Provide the [X, Y] coordinate of the cell's center where the given text is located.  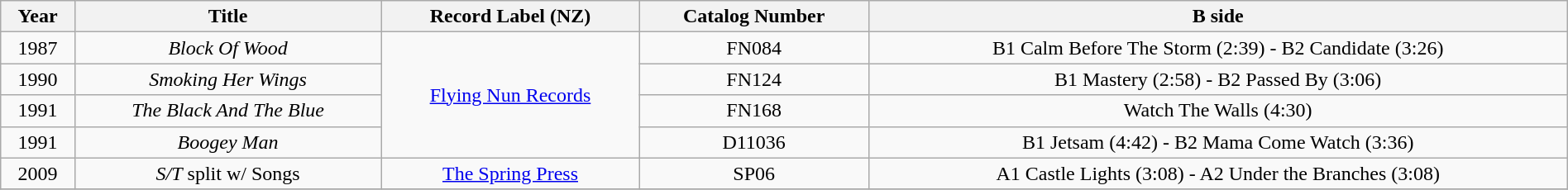
Flying Nun Records [510, 95]
B side [1217, 17]
A1 Castle Lights (3:08) - A2 Under the Branches (3:08) [1217, 173]
B1 Jetsam (4:42) - B2 Mama Come Watch (3:36) [1217, 142]
The Black And The Blue [227, 111]
1987 [38, 48]
D11036 [754, 142]
Catalog Number [754, 17]
Block Of Wood [227, 48]
B1 Mastery (2:58) - B2 Passed By (3:06) [1217, 79]
FN168 [754, 111]
Boogey Man [227, 142]
Record Label (NZ) [510, 17]
Title [227, 17]
FN124 [754, 79]
The Spring Press [510, 173]
B1 Calm Before The Storm (2:39) - B2 Candidate (3:26) [1217, 48]
Smoking Her Wings [227, 79]
SP06 [754, 173]
2009 [38, 173]
S/T split w/ Songs [227, 173]
Year [38, 17]
Watch The Walls (4:30) [1217, 111]
FN084 [754, 48]
1990 [38, 79]
